For the text-containing cell, return its midpoint in (X, Y) coordinate format. 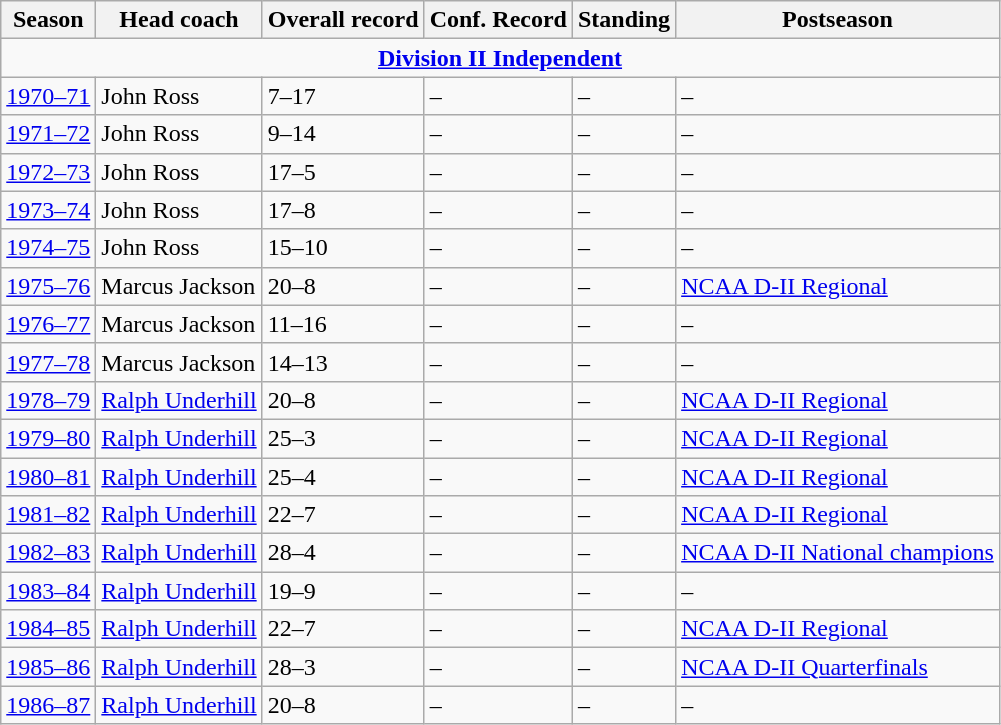
1973–74 (48, 210)
7–17 (343, 96)
1982–83 (48, 553)
28–3 (343, 667)
19–9 (343, 591)
1985–86 (48, 667)
Standing (624, 20)
1977–78 (48, 362)
1981–82 (48, 515)
1976–77 (48, 324)
1980–81 (48, 477)
1986–87 (48, 705)
1983–84 (48, 591)
1975–76 (48, 286)
1972–73 (48, 172)
1979–80 (48, 438)
1970–71 (48, 96)
Conf. Record (498, 20)
11–16 (343, 324)
17–8 (343, 210)
1974–75 (48, 248)
15–10 (343, 248)
Season (48, 20)
9–14 (343, 134)
17–5 (343, 172)
25–3 (343, 438)
28–4 (343, 553)
NCAA D-II National champions (838, 553)
Head coach (179, 20)
1978–79 (48, 400)
Postseason (838, 20)
Division II Independent (500, 58)
Overall record (343, 20)
14–13 (343, 362)
25–4 (343, 477)
1984–85 (48, 629)
NCAA D-II Quarterfinals (838, 667)
1971–72 (48, 134)
